For the text-containing cell, return its midpoint in (x, y) coordinate format. 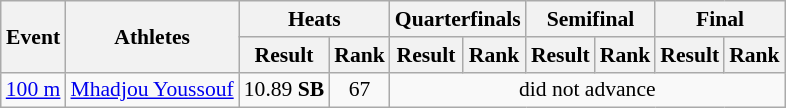
did not advance (588, 90)
Semifinal (590, 19)
10.89 SB (284, 90)
100 m (34, 90)
Heats (314, 19)
67 (360, 90)
Athletes (152, 36)
Quarterfinals (458, 19)
Final (720, 19)
Mhadjou Youssouf (152, 90)
Event (34, 36)
